Identify which cell holds the provided text, then report its [X, Y] central coordinate. 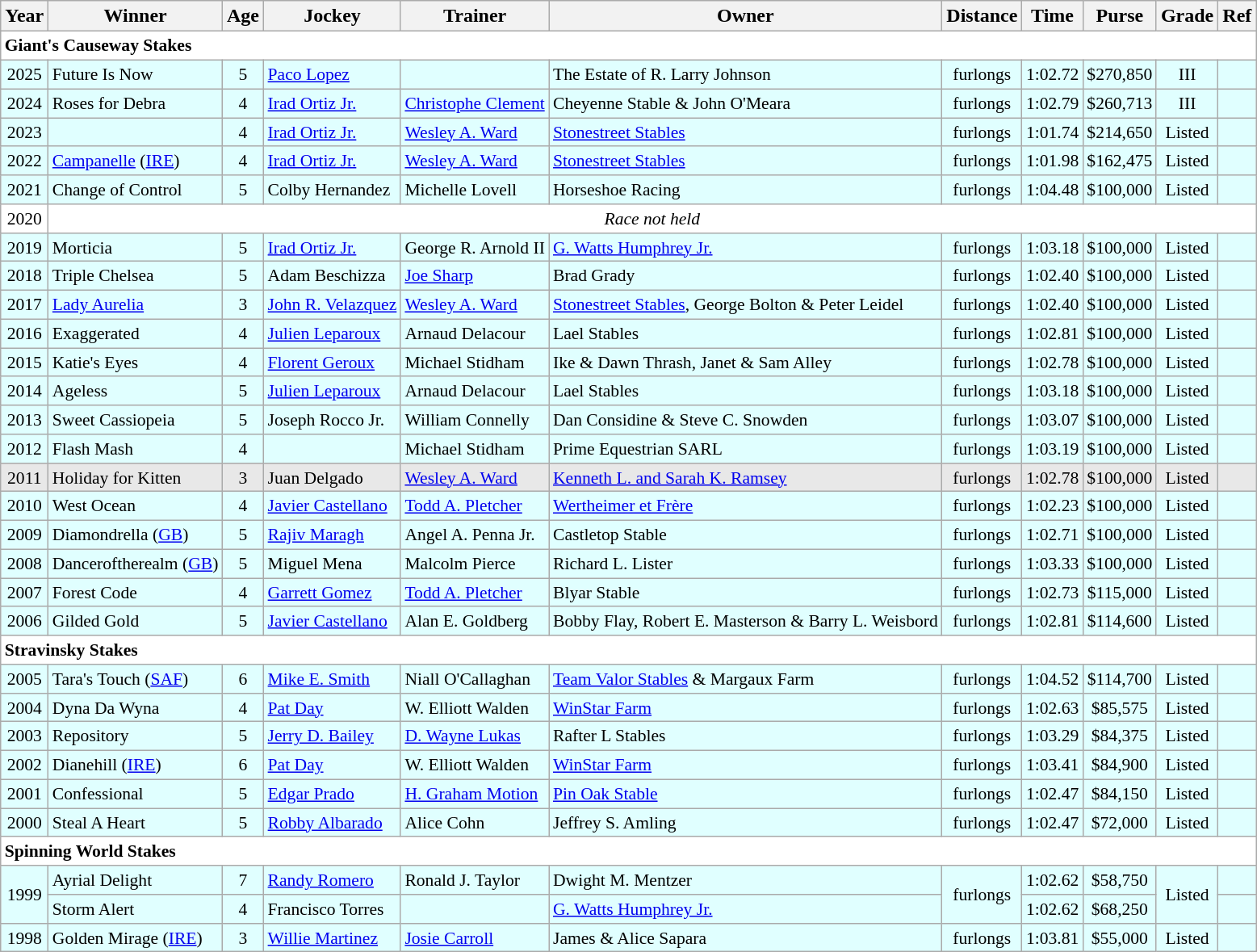
2007 [24, 593]
Rajiv Maragh [333, 535]
Josie Carroll [475, 937]
Campanelle (IRE) [136, 161]
Garrett Gomez [333, 593]
2008 [24, 564]
D. Wayne Lukas [475, 736]
Morticia [136, 247]
Spinning World Stakes [628, 851]
Pin Oak Stable [746, 794]
2023 [24, 132]
Brad Grady [746, 276]
$270,850 [1119, 74]
2000 [24, 823]
Juan Delgado [333, 477]
Race not held [652, 219]
Katie's Eyes [136, 363]
Tara's Touch (SAF) [136, 679]
2018 [24, 276]
$260,713 [1119, 103]
Owner [746, 16]
Dwight M. Mentzer [746, 880]
1:03.33 [1053, 564]
Change of Control [136, 190]
1:01.98 [1053, 161]
Exaggerated [136, 333]
Diamondrella (GB) [136, 535]
$84,375 [1119, 736]
Kenneth L. and Sarah K. Ramsey [746, 477]
2009 [24, 535]
2013 [24, 420]
2017 [24, 304]
2003 [24, 736]
Francisco Torres [333, 909]
Sweet Cassiopeia [136, 420]
Jeffrey S. Amling [746, 823]
Trainer [475, 16]
Year [24, 16]
$84,900 [1119, 765]
Triple Chelsea [136, 276]
$72,000 [1119, 823]
2024 [24, 103]
Malcolm Pierce [475, 564]
Winner [136, 16]
Holiday for Kitten [136, 477]
Joe Sharp [475, 276]
Steal A Heart [136, 823]
1:03.41 [1053, 765]
$85,575 [1119, 707]
Angel A. Penna Jr. [475, 535]
$55,000 [1119, 937]
Dan Considine & Steve C. Snowden [746, 420]
Distance [982, 16]
Florent Geroux [333, 363]
Giant's Causeway Stakes [628, 46]
Miguel Mena [333, 564]
Alice Cohn [475, 823]
2022 [24, 161]
Jerry D. Bailey [333, 736]
1:02.23 [1053, 506]
H. Graham Motion [475, 794]
2014 [24, 391]
Team Valor Stables & Margaux Farm [746, 679]
West Ocean [136, 506]
Stonestreet Stables, George Bolton & Peter Leidel [746, 304]
$114,600 [1119, 621]
Mike E. Smith [333, 679]
1999 [24, 895]
1:03.81 [1053, 937]
Repository [136, 736]
Dyna Da Wyna [136, 707]
2021 [24, 190]
Blyar Stable [746, 593]
Stravinsky Stakes [628, 650]
Golden Mirage (IRE) [136, 937]
1998 [24, 937]
1:01.74 [1053, 132]
2025 [24, 74]
Adam Beschizza [333, 276]
2020 [24, 219]
Gilded Gold [136, 621]
Flash Mash [136, 449]
2019 [24, 247]
1:04.48 [1053, 190]
$162,475 [1119, 161]
1:03.19 [1053, 449]
Ayrial Delight [136, 880]
2011 [24, 477]
1:02.72 [1053, 74]
Christophe Clement [475, 103]
Michelle Lovell [475, 190]
$114,700 [1119, 679]
Randy Romero [333, 880]
Lady Aurelia [136, 304]
Ronald J. Taylor [475, 880]
Cheyenne Stable & John O'Meara [746, 103]
1:03.07 [1053, 420]
2016 [24, 333]
Grade [1187, 16]
George R. Arnold II [475, 247]
Roses for Debra [136, 103]
Joseph Rocco Jr. [333, 420]
William Connelly [475, 420]
James & Alice Sapara [746, 937]
$214,650 [1119, 132]
Future Is Now [136, 74]
$58,750 [1119, 880]
Bobby Flay, Robert E. Masterson & Barry L. Weisbord [746, 621]
1:02.63 [1053, 707]
2004 [24, 707]
Richard L. Lister [746, 564]
$84,150 [1119, 794]
Ageless [136, 391]
Danceroftherealm (GB) [136, 564]
Confessional [136, 794]
Niall O'Callaghan [475, 679]
Storm Alert [136, 909]
1:02.73 [1053, 593]
The Estate of R. Larry Johnson [746, 74]
Wertheimer et Frère [746, 506]
Age [244, 16]
$115,000 [1119, 593]
Jockey [333, 16]
Rafter L Stables [746, 736]
John R. Velazquez [333, 304]
Castletop Stable [746, 535]
Horseshoe Racing [746, 190]
Ike & Dawn Thrash, Janet & Sam Alley [746, 363]
7 [244, 880]
Paco Lopez [333, 74]
2010 [24, 506]
Edgar Prado [333, 794]
Forest Code [136, 593]
1:03.29 [1053, 736]
Time [1053, 16]
2001 [24, 794]
1:04.52 [1053, 679]
$68,250 [1119, 909]
Dianehill (IRE) [136, 765]
2015 [24, 363]
2012 [24, 449]
Robby Albarado [333, 823]
2002 [24, 765]
1:02.71 [1053, 535]
Purse [1119, 16]
Prime Equestrian SARL [746, 449]
2006 [24, 621]
Ref [1237, 16]
1:02.79 [1053, 103]
Alan E. Goldberg [475, 621]
Willie Martinez [333, 937]
Colby Hernandez [333, 190]
2005 [24, 679]
